Return the [X, Y] coordinate for the center point of the cell that contains the specified text.  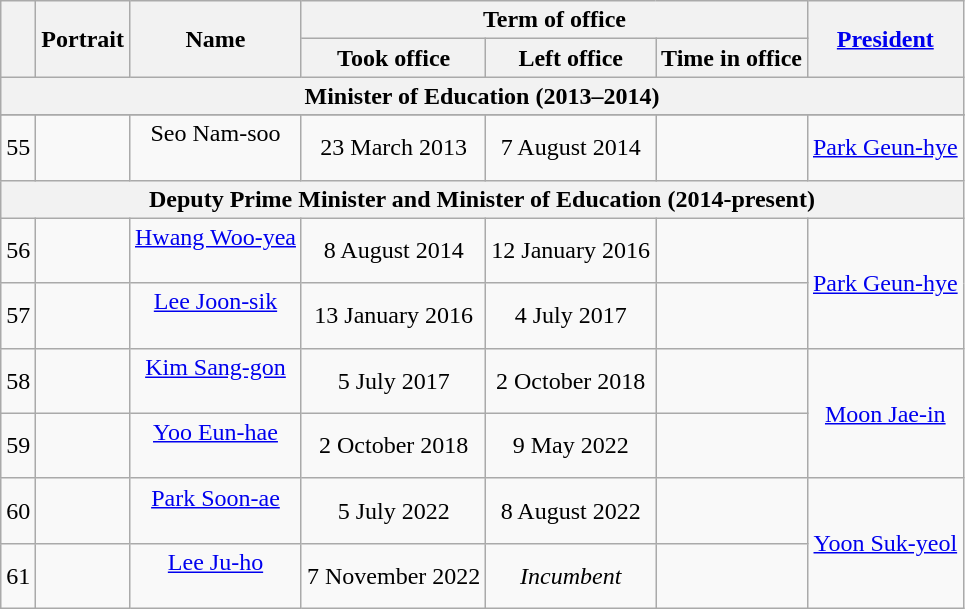
61 [18, 576]
59 [18, 446]
Park Soon-ae [215, 510]
Portrait [83, 39]
Time in office [732, 58]
57 [18, 316]
Took office [393, 58]
56 [18, 250]
President [885, 39]
8 August 2014 [393, 250]
7 November 2022 [393, 576]
58 [18, 380]
Incumbent [571, 576]
23 March 2013 [393, 148]
9 May 2022 [571, 446]
8 August 2022 [571, 510]
55 [18, 148]
60 [18, 510]
Hwang Woo-yea [215, 250]
5 July 2022 [393, 510]
7 August 2014 [571, 148]
12 January 2016 [571, 250]
5 July 2017 [393, 380]
Yoo Eun-hae [215, 446]
Lee Joon-sik [215, 316]
Term of office [554, 20]
Lee Ju-ho [215, 576]
4 July 2017 [571, 316]
Deputy Prime Minister and Minister of Education (2014-present) [482, 199]
13 January 2016 [393, 316]
Yoon Suk-yeol [885, 543]
Minister of Education (2013–2014) [482, 96]
Left office [571, 58]
Kim Sang-gon [215, 380]
Name [215, 39]
Moon Jae-in [885, 413]
Seo Nam-soo [215, 148]
